Detect which cell encompasses the target text, then output its [x, y] center coordinate. 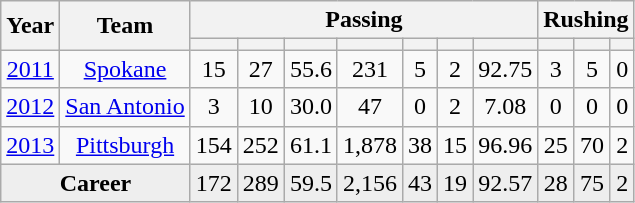
28 [556, 183]
92.57 [506, 183]
25 [556, 145]
2,156 [370, 183]
47 [370, 107]
1,878 [370, 145]
Year [30, 26]
172 [214, 183]
61.1 [310, 145]
96.96 [506, 145]
2013 [30, 145]
59.5 [310, 183]
289 [260, 183]
252 [260, 145]
27 [260, 69]
2011 [30, 69]
19 [456, 183]
231 [370, 69]
70 [592, 145]
7.08 [506, 107]
Passing [364, 20]
10 [260, 107]
Pittsburgh [125, 145]
Career [96, 183]
43 [420, 183]
Rushing [586, 20]
38 [420, 145]
30.0 [310, 107]
San Antonio [125, 107]
75 [592, 183]
2012 [30, 107]
154 [214, 145]
55.6 [310, 69]
Spokane [125, 69]
92.75 [506, 69]
Team [125, 26]
